Find where the given text appears and provide that cell's center as [x, y] coordinate. 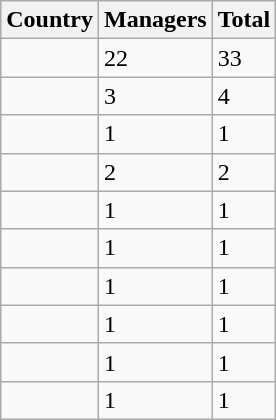
Total [244, 20]
Country [50, 20]
3 [155, 96]
4 [244, 96]
Managers [155, 20]
33 [244, 58]
22 [155, 58]
